Detect which cell encompasses the target text, then output its [x, y] center coordinate. 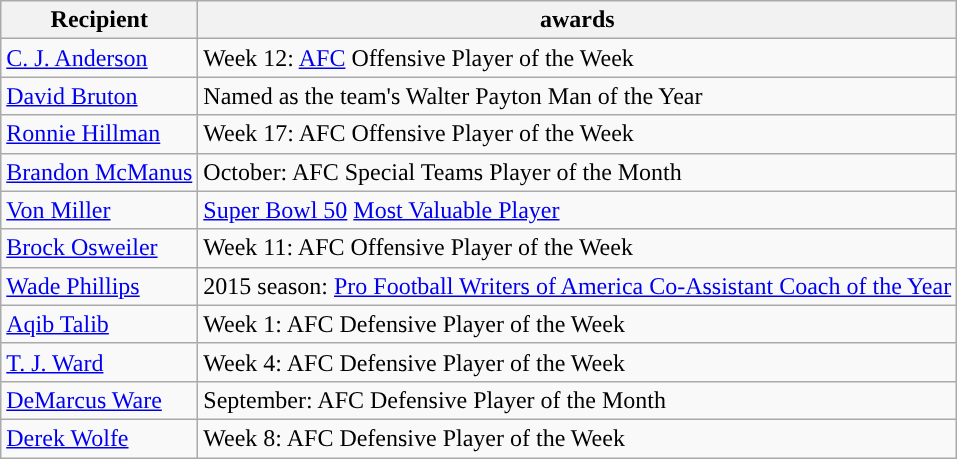
September: AFC Defensive Player of the Month [578, 400]
T. J. Ward [100, 362]
Derek Wolfe [100, 438]
David Bruton [100, 96]
Week 17: AFC Offensive Player of the Week [578, 134]
Brandon McManus [100, 172]
Week 11: AFC Offensive Player of the Week [578, 248]
Wade Phillips [100, 286]
Recipient [100, 20]
Week 1: AFC Defensive Player of the Week [578, 324]
awards [578, 20]
C. J. Anderson [100, 58]
October: AFC Special Teams Player of the Month [578, 172]
Aqib Talib [100, 324]
Von Miller [100, 210]
Week 4: AFC Defensive Player of the Week [578, 362]
2015 season: Pro Football Writers of America Co-Assistant Coach of the Year [578, 286]
Ronnie Hillman [100, 134]
Week 8: AFC Defensive Player of the Week [578, 438]
Named as the team's Walter Payton Man of the Year [578, 96]
Brock Osweiler [100, 248]
DeMarcus Ware [100, 400]
Week 12: AFC Offensive Player of the Week [578, 58]
Super Bowl 50 Most Valuable Player [578, 210]
